Detect which cell encompasses the target text, then output its (X, Y) center coordinate. 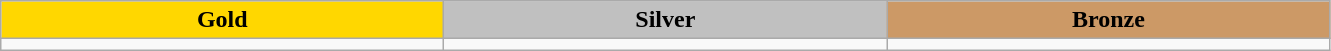
Gold (222, 20)
Bronze (1108, 20)
Silver (666, 20)
